Pinpoint the cell where the given text exists, returning its (X, Y) midpoint coordinate. 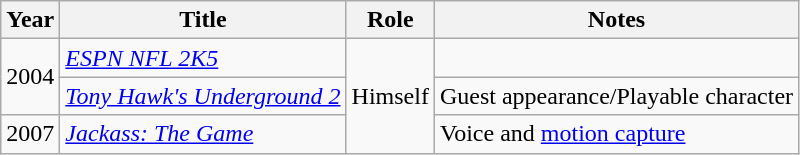
Year (30, 20)
Voice and motion capture (616, 134)
Tony Hawk's Underground 2 (203, 96)
2007 (30, 134)
Guest appearance/Playable character (616, 96)
2004 (30, 77)
Jackass: The Game (203, 134)
Himself (390, 96)
ESPN NFL 2K5 (203, 58)
Notes (616, 20)
Role (390, 20)
Title (203, 20)
